Find where the given text appears and provide that cell's center as [x, y] coordinate. 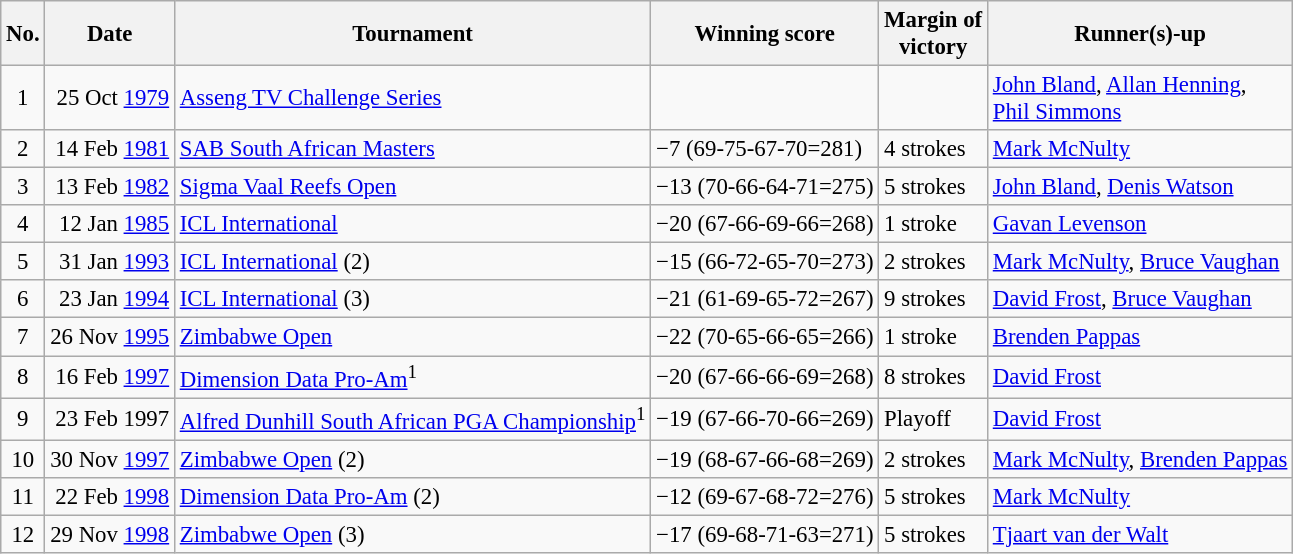
Zimbabwe Open [412, 337]
−7 (69-75-67-70=281) [765, 149]
5 [23, 262]
Margin ofvictory [934, 34]
Dimension Data Pro-Am (2) [412, 497]
11 [23, 497]
−19 (67-66-70-66=269) [765, 419]
−19 (68-67-66-68=269) [765, 459]
−21 (61-69-65-72=267) [765, 299]
30 Nov 1997 [110, 459]
ICL International (2) [412, 262]
Tjaart van der Walt [1140, 534]
SAB South African Masters [412, 149]
Date [110, 34]
John Bland, Allan Henning, Phil Simmons [1140, 98]
2 [23, 149]
12 Jan 1985 [110, 224]
John Bland, Denis Watson [1140, 187]
8 [23, 377]
−17 (69-68-71-63=271) [765, 534]
−12 (69-67-68-72=276) [765, 497]
7 [23, 337]
26 Nov 1995 [110, 337]
Dimension Data Pro-Am1 [412, 377]
13 Feb 1982 [110, 187]
David Frost, Bruce Vaughan [1140, 299]
23 Feb 1997 [110, 419]
Gavan Levenson [1140, 224]
Brenden Pappas [1140, 337]
22 Feb 1998 [110, 497]
1 [23, 98]
Playoff [934, 419]
4 strokes [934, 149]
Alfred Dunhill South African PGA Championship1 [412, 419]
31 Jan 1993 [110, 262]
Zimbabwe Open (3) [412, 534]
Sigma Vaal Reefs Open [412, 187]
29 Nov 1998 [110, 534]
−15 (66-72-65-70=273) [765, 262]
−20 (67-66-66-69=268) [765, 377]
−22 (70-65-66-65=266) [765, 337]
16 Feb 1997 [110, 377]
Runner(s)-up [1140, 34]
8 strokes [934, 377]
Mark McNulty, Brenden Pappas [1140, 459]
Winning score [765, 34]
Mark McNulty, Bruce Vaughan [1140, 262]
ICL International (3) [412, 299]
9 [23, 419]
10 [23, 459]
−20 (67-66-69-66=268) [765, 224]
9 strokes [934, 299]
No. [23, 34]
14 Feb 1981 [110, 149]
6 [23, 299]
Tournament [412, 34]
4 [23, 224]
23 Jan 1994 [110, 299]
ICL International [412, 224]
−13 (70-66-64-71=275) [765, 187]
Asseng TV Challenge Series [412, 98]
3 [23, 187]
Zimbabwe Open (2) [412, 459]
25 Oct 1979 [110, 98]
12 [23, 534]
